Locate the cell with the specified text and output its (x, y) center coordinate. 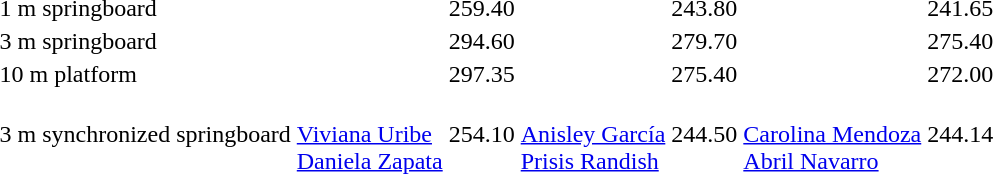
275.40 (704, 74)
279.70 (704, 41)
294.60 (482, 41)
297.35 (482, 74)
